Find where the given text appears and provide that cell's center as (X, Y) coordinate. 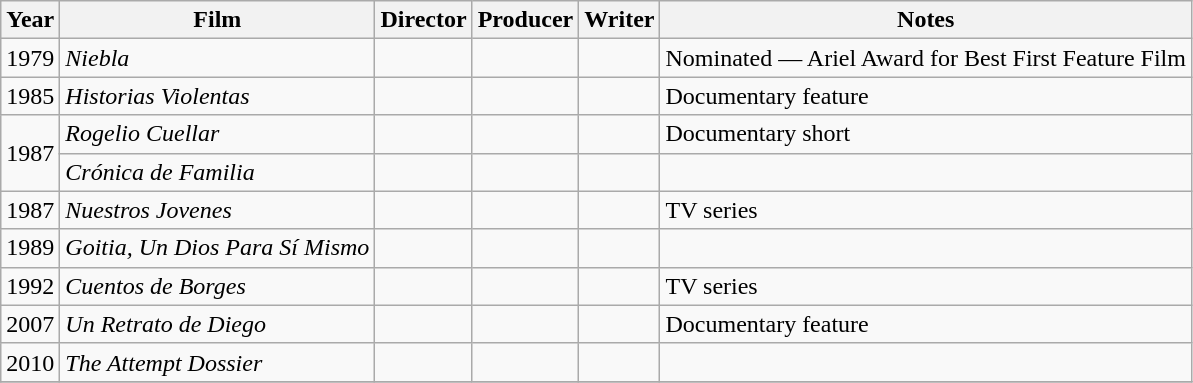
1985 (30, 96)
Niebla (218, 58)
1979 (30, 58)
Nuestros Jovenes (218, 210)
Documentary short (926, 134)
Historias Violentas (218, 96)
Director (424, 20)
Notes (926, 20)
Writer (620, 20)
Producer (526, 20)
The Attempt Dossier (218, 362)
1992 (30, 286)
Cuentos de Borges (218, 286)
Nominated — Ariel Award for Best First Feature Film (926, 58)
Rogelio Cuellar (218, 134)
2007 (30, 324)
Crónica de Familia (218, 172)
1989 (30, 248)
Goitia, Un Dios Para Sí Mismo (218, 248)
Year (30, 20)
Un Retrato de Diego (218, 324)
2010 (30, 362)
Film (218, 20)
